From the cell containing the given text, extract its center point as [x, y] coordinate. 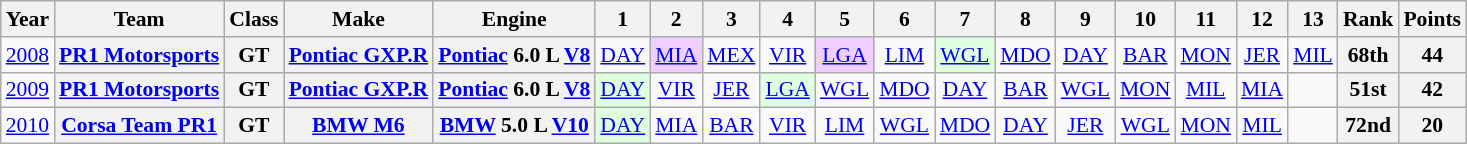
7 [966, 19]
Class [254, 19]
BMW 5.0 L V10 [514, 126]
44 [1432, 55]
Make [359, 19]
Points [1432, 19]
12 [1262, 19]
2 [676, 19]
72nd [1368, 126]
MEX [731, 55]
20 [1432, 126]
42 [1432, 90]
Rank [1368, 19]
Corsa Team PR1 [139, 126]
68th [1368, 55]
Engine [514, 19]
10 [1146, 19]
8 [1026, 19]
11 [1206, 19]
5 [844, 19]
3 [731, 19]
Year [28, 19]
2010 [28, 126]
9 [1086, 19]
2009 [28, 90]
2008 [28, 55]
51st [1368, 90]
4 [787, 19]
13 [1313, 19]
BMW M6 [359, 126]
Team [139, 19]
1 [622, 19]
6 [904, 19]
